Return the [x, y] coordinate for the center point of the cell that contains the specified text.  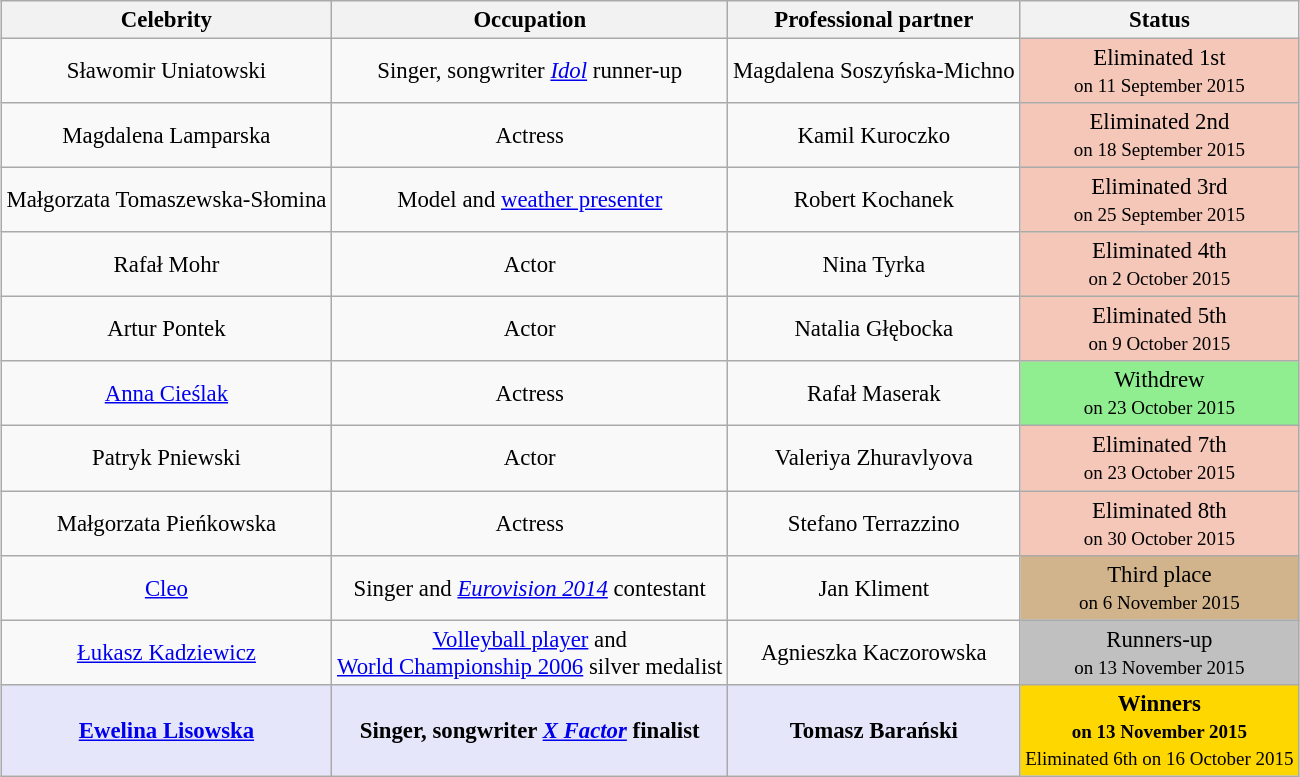
Withdrewon 23 October 2015 [1160, 394]
Volleyball player and World Championship 2006 silver medalist [530, 652]
Eliminated 7thon 23 October 2015 [1160, 458]
Łukasz Kadziewicz [166, 652]
Ewelina Lisowska [166, 730]
Third placeon 6 November 2015 [1160, 588]
Rafał Maserak [874, 394]
Agnieszka Kaczorowska [874, 652]
Status [1160, 20]
Artur Pontek [166, 330]
Magdalena Lamparska [166, 136]
Singer and Eurovision 2014 contestant [530, 588]
Rafał Mohr [166, 264]
Małgorzata Pieńkowska [166, 522]
Celebrity [166, 20]
Nina Tyrka [874, 264]
Robert Kochanek [874, 200]
Eliminated 2ndon 18 September 2015 [1160, 136]
Sławomir Uniatowski [166, 70]
Occupation [530, 20]
Cleo [166, 588]
Tomasz Barański [874, 730]
Model and weather presenter [530, 200]
Eliminated 1ston 11 September 2015 [1160, 70]
Kamil Kuroczko [874, 136]
Eliminated 8thon 30 October 2015 [1160, 522]
Singer, songwriter X Factor finalist [530, 730]
Professional partner [874, 20]
Małgorzata Tomaszewska-Słomina [166, 200]
Runners-upon 13 November 2015 [1160, 652]
Eliminated 5thon 9 October 2015 [1160, 330]
Eliminated 3rdon 25 September 2015 [1160, 200]
Magdalena Soszyńska-Michno [874, 70]
Singer, songwriter Idol runner-up [530, 70]
Stefano Terrazzino [874, 522]
Valeriya Zhuravlyova [874, 458]
Winnerson 13 November 2015 Eliminated 6th on 16 October 2015 [1160, 730]
Natalia Głębocka [874, 330]
Patryk Pniewski [166, 458]
Jan Kliment [874, 588]
Eliminated 4thon 2 October 2015 [1160, 264]
Anna Cieślak [166, 394]
